Find where the given text appears and provide that cell's center as [x, y] coordinate. 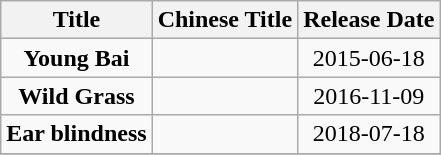
Wild Grass [76, 96]
Title [76, 20]
Ear blindness [76, 134]
2018-07-18 [369, 134]
Release Date [369, 20]
2016-11-09 [369, 96]
Chinese Title [225, 20]
2015-06-18 [369, 58]
Young Bai [76, 58]
